Capture the cell that displays the provided text and extract its [X, Y] central coordinate. 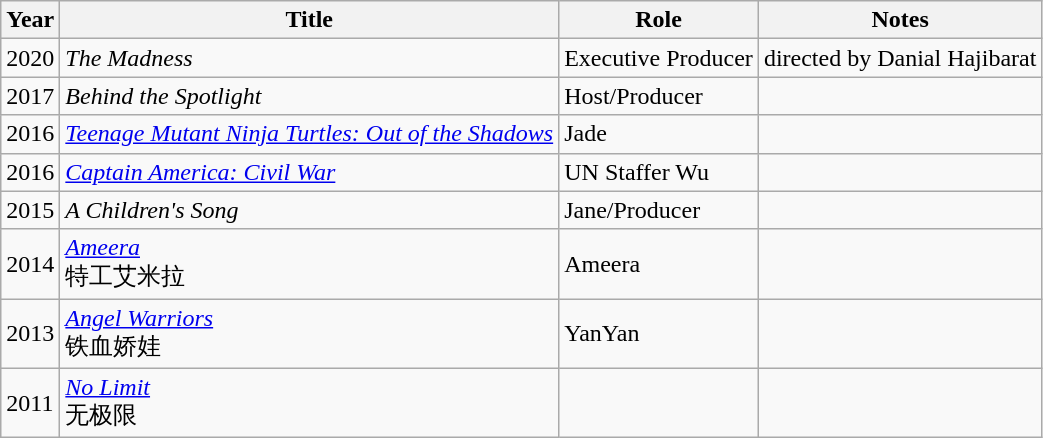
Ameera特工艾米拉 [310, 264]
UN Staffer Wu [659, 172]
2015 [30, 210]
No Limit无极限 [310, 403]
Executive Producer [659, 58]
Notes [900, 20]
Host/Producer [659, 96]
Role [659, 20]
2011 [30, 403]
Title [310, 20]
Angel Warriors铁血娇娃 [310, 334]
YanYan [659, 334]
2020 [30, 58]
Jane/Producer [659, 210]
Teenage Mutant Ninja Turtles: Out of the Shadows [310, 134]
Year [30, 20]
2013 [30, 334]
2017 [30, 96]
Ameera [659, 264]
directed by Danial Hajibarat [900, 58]
A Children's Song [310, 210]
Behind the Spotlight [310, 96]
Captain America: Civil War [310, 172]
Jade [659, 134]
The Madness [310, 58]
2014 [30, 264]
